Pinpoint the cell where the given text exists, returning its [X, Y] midpoint coordinate. 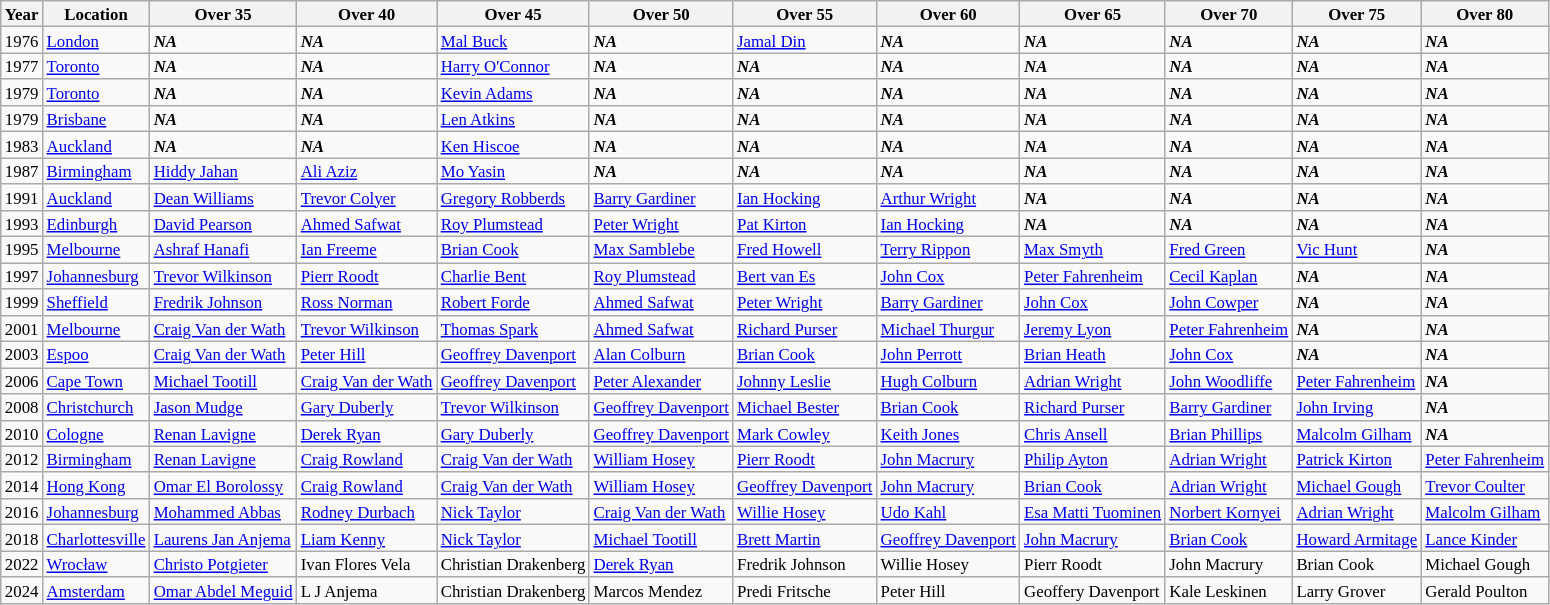
Sheffield [96, 302]
2003 [22, 355]
Christo Potgieter [224, 564]
1999 [22, 302]
Hiddy Jahan [224, 171]
Edinburgh [96, 224]
Ian Freeme [367, 250]
2010 [22, 433]
Peter Alexander [661, 381]
2006 [22, 381]
2016 [22, 512]
Year [22, 14]
John Irving [1356, 407]
1995 [22, 250]
Ivan Flores Vela [367, 564]
Fred Howell [805, 250]
Robert Forde [514, 302]
2024 [22, 590]
Marcos Mendez [661, 590]
Michael Bester [805, 407]
Espoo [96, 355]
Howard Armitage [1356, 538]
Ashraf Hanafi [224, 250]
Cologne [96, 433]
1983 [22, 145]
Cecil Kaplan [1228, 276]
John Perrott [948, 355]
Chris Ansell [1092, 433]
Vic Hunt [1356, 250]
Esa Matti Tuominen [1092, 512]
Keith Jones [948, 433]
Alan Colburn [661, 355]
Wrocław [96, 564]
1987 [22, 171]
1991 [22, 197]
Max Smyth [1092, 250]
Michael Thurgur [948, 328]
Trevor Colyer [367, 197]
Over 70 [1228, 14]
Charlie Bent [514, 276]
Brisbane [96, 119]
Larry Grover [1356, 590]
Bert van Es [805, 276]
Over 50 [661, 14]
2012 [22, 459]
Brian Heath [1092, 355]
John Woodliffe [1228, 381]
Ken Hiscoe [514, 145]
Jeremy Lyon [1092, 328]
Rodney Durbach [367, 512]
Brian Phillips [1228, 433]
Charlottesville [96, 538]
Jason Mudge [224, 407]
Terry Rippon [948, 250]
Pat Kirton [805, 224]
Omar El Borolossy [224, 486]
Kale Leskinen [1228, 590]
Mo Yasin [514, 171]
Kevin Adams [514, 93]
Gregory Robberds [514, 197]
2018 [22, 538]
Mohammed Abbas [224, 512]
1993 [22, 224]
Fred Green [1228, 250]
Dean Williams [224, 197]
Amsterdam [96, 590]
2008 [22, 407]
Len Atkins [514, 119]
Harry O'Connor [514, 66]
Over 60 [948, 14]
2001 [22, 328]
Mark Cowley [805, 433]
Cape Town [96, 381]
Over 35 [224, 14]
Patrick Kirton [1356, 459]
Over 55 [805, 14]
John Cowper [1228, 302]
Christchurch [96, 407]
Over 65 [1092, 14]
Ali Aziz [367, 171]
Philip Ayton [1092, 459]
Over 75 [1356, 14]
L J Anjema [367, 590]
Over 40 [367, 14]
1977 [22, 66]
Liam Kenny [367, 538]
Over 45 [514, 14]
Thomas Spark [514, 328]
David Pearson [224, 224]
Over 80 [1484, 14]
Brett Martin [805, 538]
Udo Kahl [948, 512]
2014 [22, 486]
London [96, 40]
Lance Kinder [1484, 538]
Hong Kong [96, 486]
Gerald Poulton [1484, 590]
Trevor Coulter [1484, 486]
Geoffery Davenport [1092, 590]
Location [96, 14]
Mal Buck [514, 40]
Norbert Kornyei [1228, 512]
Johnny Leslie [805, 381]
Hugh Colburn [948, 381]
1997 [22, 276]
2022 [22, 564]
Laurens Jan Anjema [224, 538]
Ross Norman [367, 302]
Predi Fritsche [805, 590]
Arthur Wright [948, 197]
Omar Abdel Meguid [224, 590]
Max Samblebe [661, 250]
Jamal Din [805, 40]
1976 [22, 40]
